Scan for the cell matching the given text and deliver its (x, y) coordinate at center. 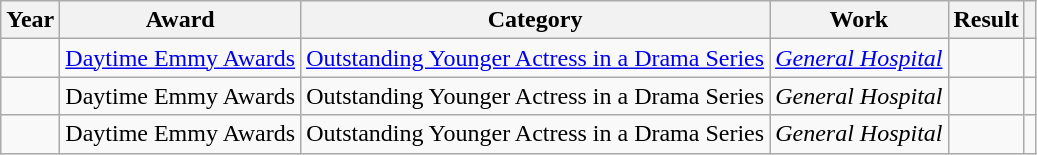
Category (536, 20)
Work (859, 20)
Year (30, 20)
Award (180, 20)
Result (986, 20)
